Determine the [x, y] coordinate at the center of the cell enclosing the given text.  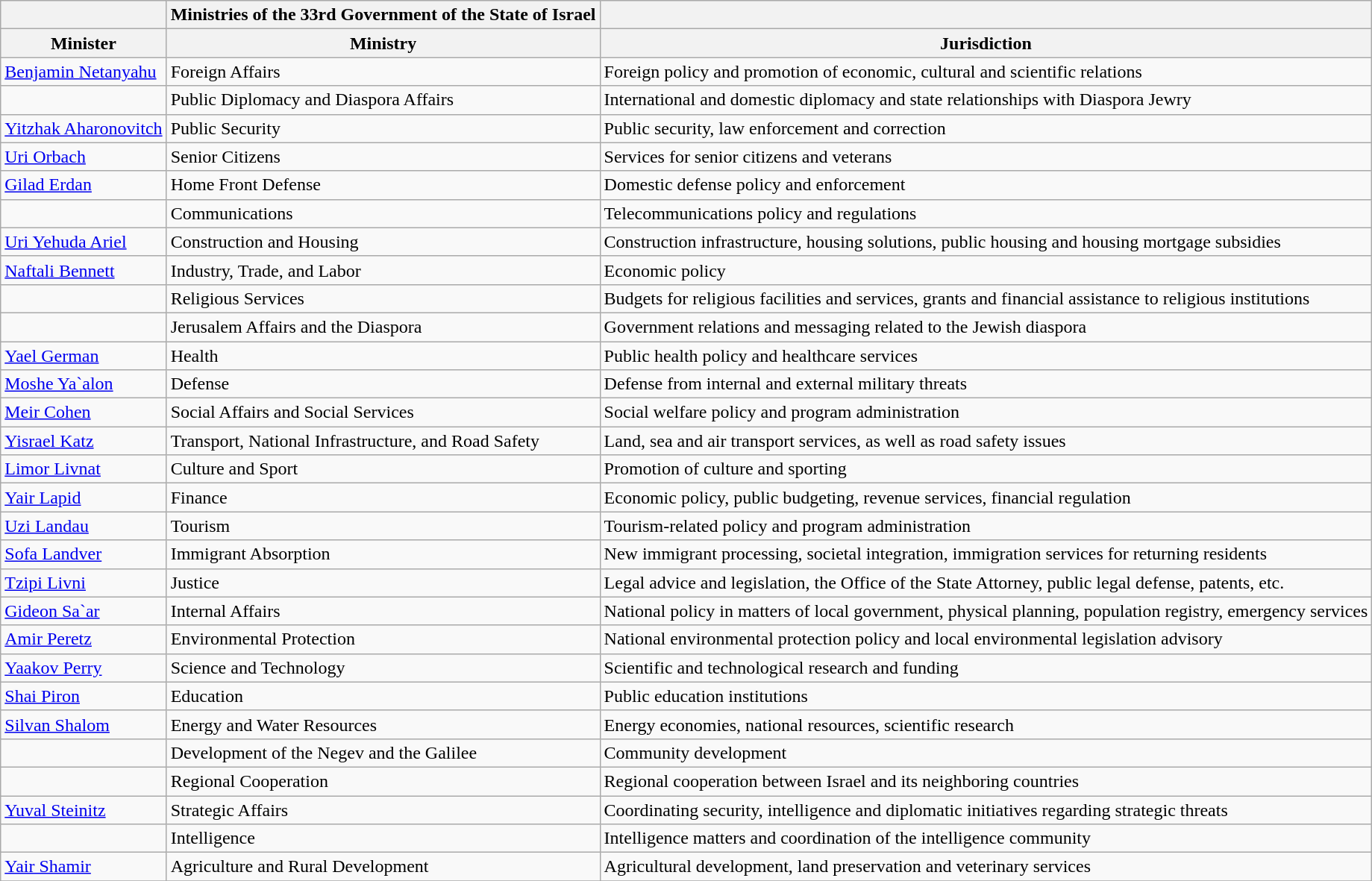
Tourism-related policy and program administration [986, 526]
Tourism [383, 526]
New immigrant processing, societal integration, immigration services for returning residents [986, 554]
Yisrael Katz [84, 441]
Scientific and technological research and funding [986, 668]
Internal Affairs [383, 611]
Religious Services [383, 298]
Amir Peretz [84, 639]
National policy in matters of local government, physical planning, population registry, emergency services [986, 611]
Yael German [84, 356]
Public Security [383, 128]
Social welfare policy and program administration [986, 413]
Limor Livnat [84, 469]
Services for senior citizens and veterans [986, 157]
Meir Cohen [84, 413]
Tzipi Livni [84, 583]
Minister [84, 43]
Home Front Defense [383, 185]
Gilad Erdan [84, 185]
Silvan Shalom [84, 724]
Gideon Sa`ar [84, 611]
Sofa Landver [84, 554]
Yair Shamir [84, 867]
Yair Lapid [84, 498]
Health [383, 356]
Immigrant Absorption [383, 554]
Senior Citizens [383, 157]
Economic policy [986, 270]
Education [383, 696]
Yuval Steinitz [84, 809]
Energy and Water Resources [383, 724]
Yaakov Perry [84, 668]
Public Diplomacy and Diaspora Affairs [383, 100]
Foreign policy and promotion of economic, cultural and scientific relations [986, 72]
Government relations and messaging related to the Jewish diaspora [986, 327]
Land, sea and air transport services, as well as road safety issues [986, 441]
Yitzhak Aharonovitch [84, 128]
Agricultural development, land preservation and veterinary services [986, 867]
Uri Yehuda Ariel [84, 242]
Public security, law enforcement and correction [986, 128]
Regional cooperation between Israel and its neighboring countries [986, 781]
Science and Technology [383, 668]
Promotion of culture and sporting [986, 469]
Moshe Ya`alon [84, 384]
Jurisdiction [986, 43]
Public education institutions [986, 696]
Domestic defense policy and enforcement [986, 185]
Construction and Housing [383, 242]
Intelligence [383, 838]
Benjamin Netanyahu [84, 72]
Industry, Trade, and Labor [383, 270]
Foreign Affairs [383, 72]
National environmental protection policy and local environmental legislation advisory [986, 639]
Legal advice and legislation, the Office of the State Attorney, public legal defense, patents, etc. [986, 583]
Transport, National Infrastructure, and Road Safety [383, 441]
Uri Orbach [84, 157]
Ministry [383, 43]
Coordinating security, intelligence and diplomatic initiatives regarding strategic threats [986, 809]
Intelligence matters and coordination of the intelligence community [986, 838]
Justice [383, 583]
Construction infrastructure, housing solutions, public housing and housing mortgage subsidies [986, 242]
Public health policy and healthcare services [986, 356]
Energy economies, national resources, scientific research [986, 724]
Finance [383, 498]
Regional Cooperation [383, 781]
Jerusalem Affairs and the Diaspora [383, 327]
Development of the Negev and the Galilee [383, 753]
International and domestic diplomacy and state relationships with Diaspora Jewry [986, 100]
Communications [383, 213]
Agriculture and Rural Development [383, 867]
Environmental Protection [383, 639]
Economic policy, public budgeting, revenue services, financial regulation [986, 498]
Social Affairs and Social Services [383, 413]
Ministries of the 33rd Government of the State of Israel [383, 15]
Budgets for religious facilities and services, grants and financial assistance to religious institutions [986, 298]
Culture and Sport [383, 469]
Uzi Landau [84, 526]
Defense [383, 384]
Defense from internal and external military threats [986, 384]
Naftali Bennett [84, 270]
Shai Piron [84, 696]
Telecommunications policy and regulations [986, 213]
Community development [986, 753]
Strategic Affairs [383, 809]
